From the cell containing the given text, extract its center point as [x, y] coordinate. 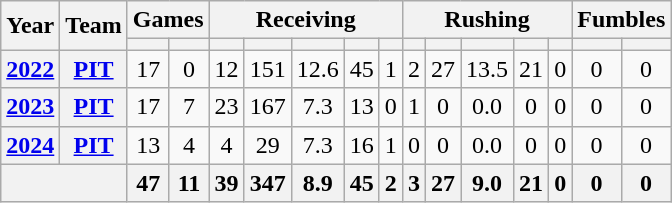
Games [168, 20]
13.5 [486, 69]
167 [268, 107]
8.9 [318, 183]
11 [189, 183]
9.0 [486, 183]
29 [268, 145]
Year [30, 26]
7 [189, 107]
151 [268, 69]
23 [226, 107]
2023 [30, 107]
Fumbles [622, 20]
347 [268, 183]
Team [94, 26]
47 [148, 183]
12 [226, 69]
Rushing [486, 20]
16 [362, 145]
39 [226, 183]
12.6 [318, 69]
3 [414, 183]
Receiving [306, 20]
2024 [30, 145]
2022 [30, 69]
